Pinpoint the cell where the given text exists, returning its [x, y] midpoint coordinate. 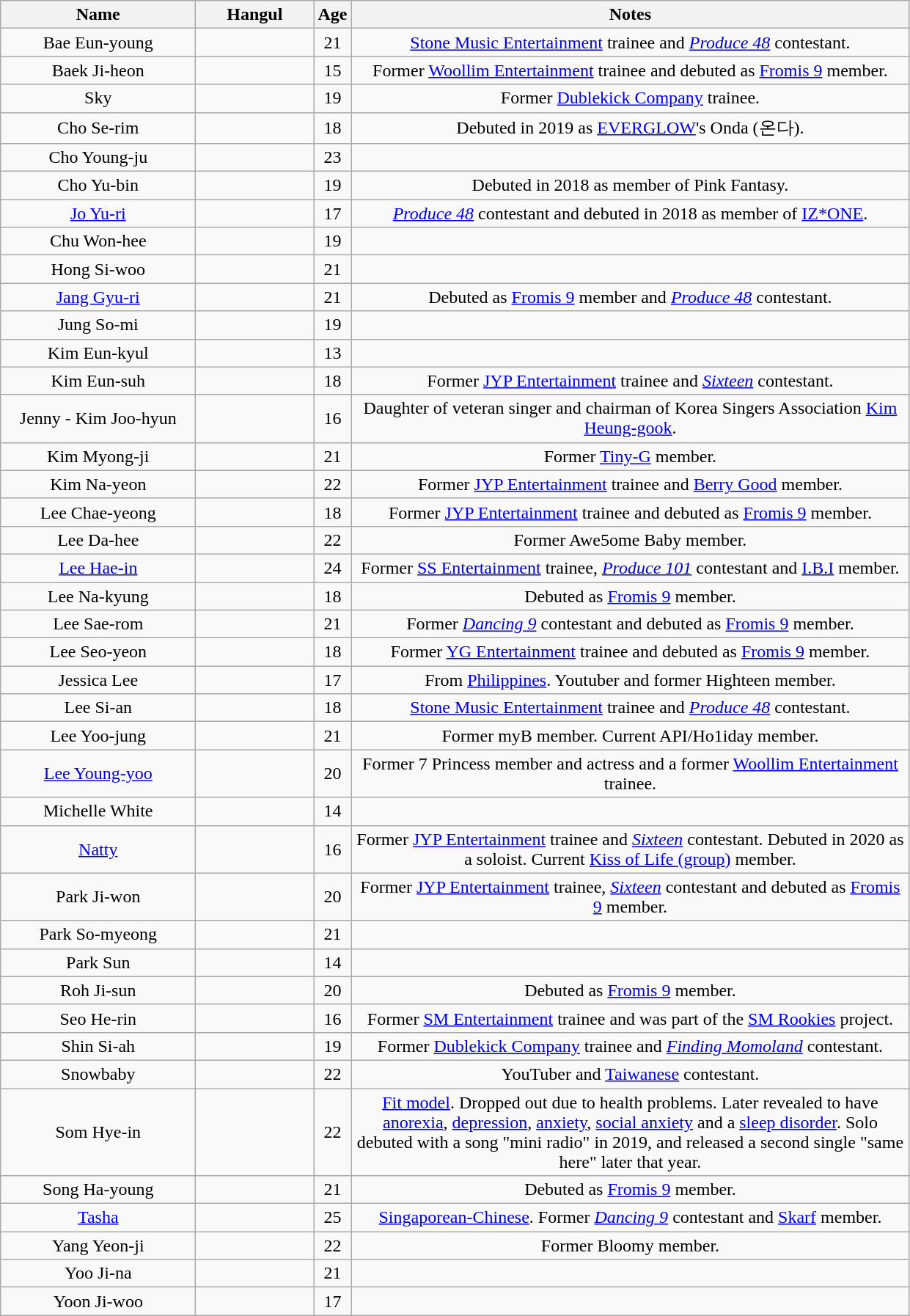
Former Awe5ome Baby member. [631, 540]
Song Ha-young [98, 1190]
Former Dublekick Company trainee and Finding Momoland contestant. [631, 1046]
Jung So-mi [98, 325]
Yoo Ji-na [98, 1273]
Jo Yu-ri [98, 213]
YouTuber and Taiwanese contestant. [631, 1074]
15 [333, 70]
Former JYP Entertainment trainee and Berry Good member. [631, 484]
Sky [98, 98]
Former myB member. Current API/Ho1iday member. [631, 736]
Former Dancing 9 contestant and debuted as Fromis 9 member. [631, 624]
Park So-myeong [98, 935]
Kim Eun-kyul [98, 353]
Name [98, 15]
Shin Si-ah [98, 1046]
Baek Ji-heon [98, 70]
Lee Da-hee [98, 540]
Former SS Entertainment trainee, Produce 101 contestant and I.B.I member. [631, 568]
Produce 48 contestant and debuted in 2018 as member of IZ*ONE. [631, 213]
Yoon Ji-woo [98, 1301]
Former JYP Entertainment trainee, Sixteen contestant and debuted as Fromis 9 member. [631, 896]
Daughter of veteran singer and chairman of Korea Singers Association Kim Heung-gook. [631, 418]
Former Tiny-G member. [631, 456]
From Philippines. Youtuber and former Highteen member. [631, 680]
Som Hye-in [98, 1133]
Kim Eun-suh [98, 381]
Singaporean-Chinese. Former Dancing 9 contestant and Skarf member. [631, 1218]
23 [333, 158]
Tasha [98, 1218]
Jenny - Kim Joo-hyun [98, 418]
Natty [98, 849]
Former JYP Entertainment trainee and Sixteen contestant. Debuted in 2020 as a soloist. Current Kiss of Life (group) member. [631, 849]
Lee Sae-rom [98, 624]
Hangul [255, 15]
Debuted in 2019 as EVERGLOW's Onda (온다). [631, 128]
Lee Hae-in [98, 568]
Lee Na-kyung [98, 596]
Former Woollim Entertainment trainee and debuted as Fromis 9 member. [631, 70]
Lee Yoo-jung [98, 736]
Former JYP Entertainment trainee and debuted as Fromis 9 member. [631, 512]
Seo He-rin [98, 1018]
Debuted in 2018 as member of Pink Fantasy. [631, 186]
Former JYP Entertainment trainee and Sixteen contestant. [631, 381]
Hong Si-woo [98, 269]
24 [333, 568]
Kim Myong-ji [98, 456]
Lee Chae-yeong [98, 512]
Cho Se-rim [98, 128]
Lee Young-yoo [98, 773]
Snowbaby [98, 1074]
Cho Young-ju [98, 158]
Bae Eun-young [98, 43]
Park Sun [98, 962]
Debuted as Fromis 9 member and Produce 48 contestant. [631, 297]
25 [333, 1218]
Former Bloomy member. [631, 1246]
Yang Yeon-ji [98, 1246]
Former SM Entertainment trainee and was part of the SM Rookies project. [631, 1018]
Michelle White [98, 811]
Age [333, 15]
13 [333, 353]
Park Ji-won [98, 896]
Jang Gyu-ri [98, 297]
Roh Ji-sun [98, 990]
Former YG Entertainment trainee and debuted as Fromis 9 member. [631, 652]
Notes [631, 15]
Lee Si-an [98, 708]
Cho Yu-bin [98, 186]
Jessica Lee [98, 680]
Kim Na-yeon [98, 484]
Chu Won-hee [98, 241]
Former Dublekick Company trainee. [631, 98]
Lee Seo-yeon [98, 652]
Former 7 Princess member and actress and a former Woollim Entertainment trainee. [631, 773]
